Find where the given text appears and provide that cell's center as [X, Y] coordinate. 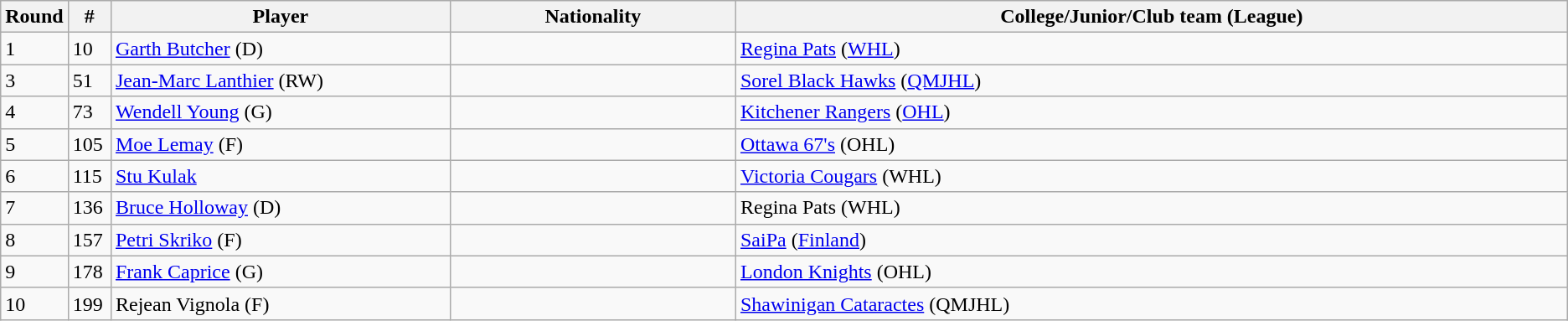
London Knights (OHL) [1151, 272]
105 [89, 144]
Moe Lemay (F) [280, 144]
Ottawa 67's (OHL) [1151, 144]
Bruce Holloway (D) [280, 208]
# [89, 17]
51 [89, 80]
157 [89, 240]
Sorel Black Hawks (QMJHL) [1151, 80]
6 [34, 176]
199 [89, 303]
Nationality [593, 17]
5 [34, 144]
115 [89, 176]
Rejean Vignola (F) [280, 303]
178 [89, 272]
College/Junior/Club team (League) [1151, 17]
Petri Skriko (F) [280, 240]
4 [34, 112]
1 [34, 49]
73 [89, 112]
3 [34, 80]
Shawinigan Cataractes (QMJHL) [1151, 303]
Round [34, 17]
Garth Butcher (D) [280, 49]
Kitchener Rangers (OHL) [1151, 112]
136 [89, 208]
Victoria Cougars (WHL) [1151, 176]
Frank Caprice (G) [280, 272]
Stu Kulak [280, 176]
Player [280, 17]
Jean-Marc Lanthier (RW) [280, 80]
8 [34, 240]
SaiPa (Finland) [1151, 240]
Wendell Young (G) [280, 112]
7 [34, 208]
9 [34, 272]
